For the text-containing cell, return its midpoint in [X, Y] coordinate format. 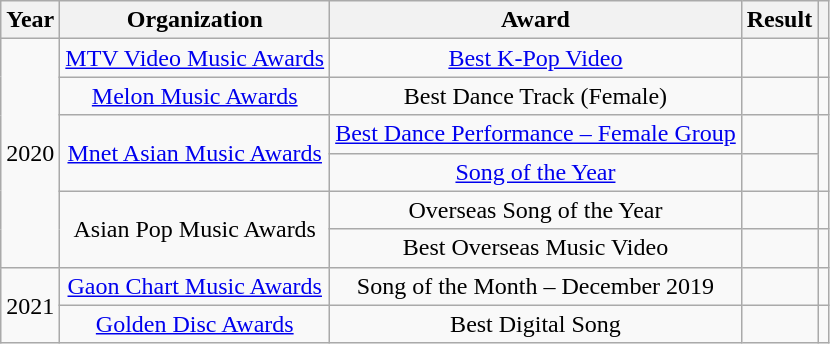
MTV Video Music Awards [195, 58]
Year [30, 20]
Best Digital Song [536, 324]
Asian Pop Music Awards [195, 229]
Melon Music Awards [195, 96]
2020 [30, 153]
Organization [195, 20]
Song of the Year [536, 172]
Golden Disc Awards [195, 324]
Gaon Chart Music Awards [195, 286]
Best K-Pop Video [536, 58]
Result [779, 20]
Best Dance Track (Female) [536, 96]
Best Dance Performance – Female Group [536, 134]
Award [536, 20]
Best Overseas Music Video [536, 248]
Overseas Song of the Year [536, 210]
Song of the Month – December 2019 [536, 286]
Mnet Asian Music Awards [195, 153]
2021 [30, 305]
